Return the (x, y) coordinate for the center point of the cell that contains the specified text.  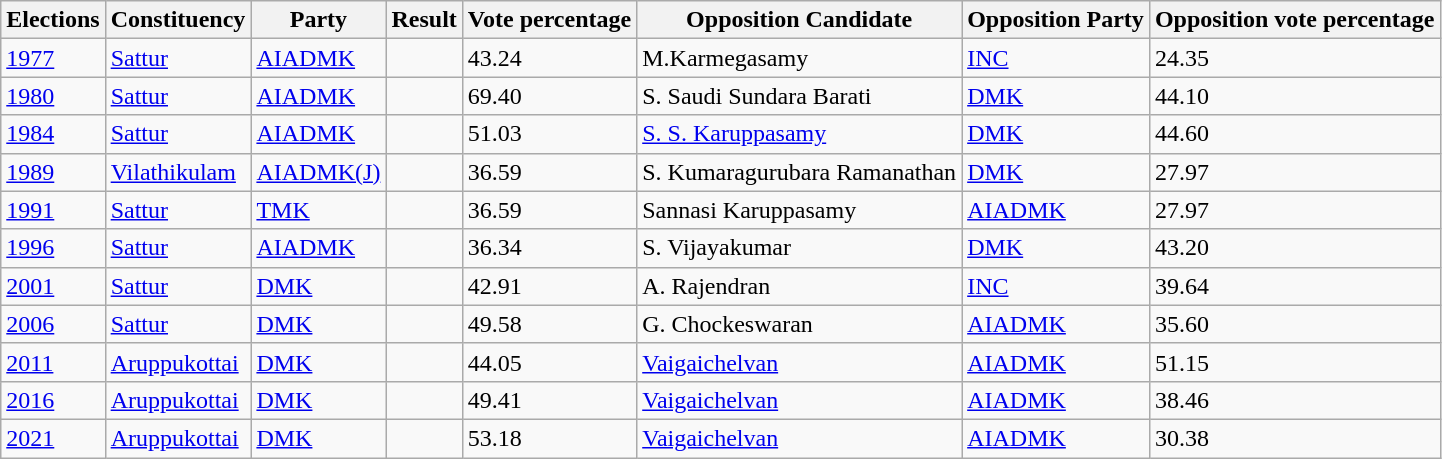
Opposition Candidate (800, 20)
A. Rajendran (800, 286)
44.10 (1294, 96)
Sannasi Karuppasamy (800, 210)
35.60 (1294, 324)
1977 (53, 58)
43.24 (549, 58)
53.18 (549, 438)
Constituency (178, 20)
1996 (53, 248)
S. Kumaragurubara Ramanathan (800, 172)
2021 (53, 438)
42.91 (549, 286)
M.Karmegasamy (800, 58)
Party (318, 20)
49.58 (549, 324)
G. Chockeswaran (800, 324)
44.05 (549, 362)
39.64 (1294, 286)
Vilathikulam (178, 172)
2001 (53, 286)
24.35 (1294, 58)
Opposition vote percentage (1294, 20)
36.34 (549, 248)
S. S. Karuppasamy (800, 134)
1980 (53, 96)
TMK (318, 210)
1991 (53, 210)
Vote percentage (549, 20)
1984 (53, 134)
38.46 (1294, 400)
69.40 (549, 96)
S. Vijayakumar (800, 248)
2016 (53, 400)
Result (424, 20)
49.41 (549, 400)
S. Saudi Sundara Barati (800, 96)
Opposition Party (1056, 20)
1989 (53, 172)
43.20 (1294, 248)
51.03 (549, 134)
44.60 (1294, 134)
30.38 (1294, 438)
Elections (53, 20)
51.15 (1294, 362)
2011 (53, 362)
2006 (53, 324)
AIADMK(J) (318, 172)
